Determine the (x, y) coordinate at the center of the cell enclosing the given text.  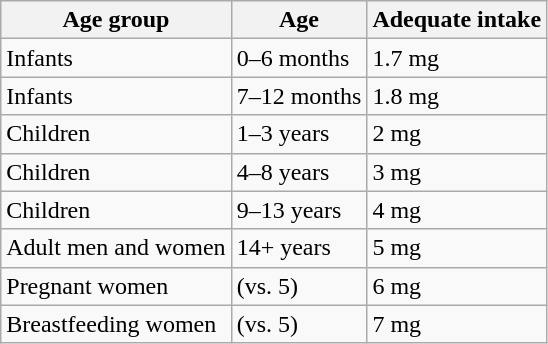
6 mg (457, 286)
7–12 months (299, 96)
4 mg (457, 210)
Pregnant women (116, 286)
1–3 years (299, 134)
Adequate intake (457, 20)
Age (299, 20)
1.8 mg (457, 96)
9–13 years (299, 210)
1.7 mg (457, 58)
Age group (116, 20)
14+ years (299, 248)
4–8 years (299, 172)
Breastfeeding women (116, 324)
Adult men and women (116, 248)
2 mg (457, 134)
3 mg (457, 172)
7 mg (457, 324)
0–6 months (299, 58)
5 mg (457, 248)
